From the cell containing the given text, extract its center point as [x, y] coordinate. 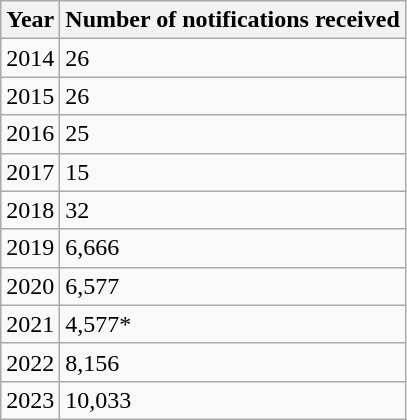
2022 [30, 362]
10,033 [232, 400]
6,666 [232, 248]
2021 [30, 324]
15 [232, 172]
2020 [30, 286]
Year [30, 20]
2014 [30, 58]
2023 [30, 400]
2016 [30, 134]
25 [232, 134]
2018 [30, 210]
8,156 [232, 362]
4,577* [232, 324]
2019 [30, 248]
32 [232, 210]
2015 [30, 96]
6,577 [232, 286]
2017 [30, 172]
Number of notifications received [232, 20]
